Capture the cell that displays the provided text and extract its [x, y] central coordinate. 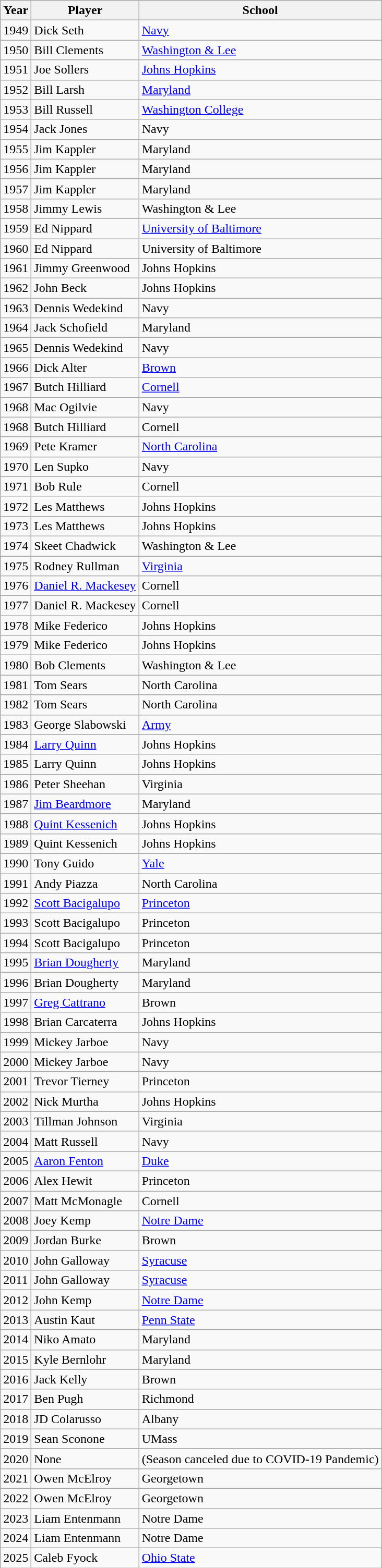
2013 [16, 1320]
1995 [16, 963]
1953 [16, 109]
2024 [16, 1538]
2002 [16, 1101]
Len Supko [85, 467]
Jack Schofield [85, 328]
Tillman Johnson [85, 1121]
1982 [16, 705]
1969 [16, 447]
Austin Kaut [85, 1320]
1955 [16, 149]
Year [16, 10]
Richmond [260, 1399]
Andy Piazza [85, 884]
1956 [16, 169]
Matt McMonagle [85, 1200]
2014 [16, 1340]
Greg Cattrano [85, 1002]
1990 [16, 863]
1954 [16, 129]
Penn State [260, 1320]
1979 [16, 645]
1981 [16, 685]
2008 [16, 1221]
Bill Clements [85, 50]
1949 [16, 30]
Washington College [260, 109]
1961 [16, 268]
1965 [16, 348]
2021 [16, 1478]
Pete Kramer [85, 447]
Joe Sollers [85, 70]
1988 [16, 824]
Alex Hewit [85, 1181]
1972 [16, 506]
Mac Ogilvie [85, 407]
1992 [16, 903]
2010 [16, 1260]
None [85, 1459]
2006 [16, 1181]
Bob Clements [85, 665]
1967 [16, 387]
School [260, 10]
2015 [16, 1359]
1970 [16, 467]
1993 [16, 923]
1964 [16, 328]
1991 [16, 884]
Albany [260, 1419]
Bill Russell [85, 109]
2020 [16, 1459]
2022 [16, 1498]
Matt Russell [85, 1141]
1986 [16, 784]
1996 [16, 983]
Brian Carcaterra [85, 1022]
2005 [16, 1161]
1977 [16, 606]
Bill Larsh [85, 90]
1957 [16, 189]
UMass [260, 1439]
Rodney Rullman [85, 566]
Jordan Burke [85, 1241]
2009 [16, 1241]
1978 [16, 626]
2000 [16, 1062]
1962 [16, 288]
2016 [16, 1379]
Aaron Fenton [85, 1161]
Niko Amato [85, 1340]
1960 [16, 249]
Joey Kemp [85, 1221]
1984 [16, 744]
1963 [16, 308]
Jack Jones [85, 129]
1987 [16, 804]
John Kemp [85, 1300]
Kyle Bernlohr [85, 1359]
Peter Sheehan [85, 784]
Skeet Chadwick [85, 546]
Army [260, 725]
1971 [16, 486]
2001 [16, 1082]
Dick Alter [85, 367]
(Season canceled due to COVID-19 Pandemic) [260, 1459]
Trevor Tierney [85, 1082]
1959 [16, 228]
Bob Rule [85, 486]
1975 [16, 566]
1973 [16, 526]
1951 [16, 70]
2012 [16, 1300]
Player [85, 10]
2023 [16, 1518]
2003 [16, 1121]
Jack Kelly [85, 1379]
Caleb Fyock [85, 1558]
2004 [16, 1141]
1966 [16, 367]
John Beck [85, 288]
1989 [16, 843]
Duke [260, 1161]
2019 [16, 1439]
1985 [16, 764]
1999 [16, 1042]
1994 [16, 943]
1983 [16, 725]
1980 [16, 665]
Sean Sconone [85, 1439]
Jimmy Lewis [85, 209]
1974 [16, 546]
1997 [16, 1002]
1958 [16, 209]
1952 [16, 90]
1998 [16, 1022]
Jimmy Greenwood [85, 268]
Dick Seth [85, 30]
2025 [16, 1558]
2011 [16, 1280]
2017 [16, 1399]
1950 [16, 50]
George Slabowski [85, 725]
1976 [16, 586]
Ben Pugh [85, 1399]
Yale [260, 863]
Ohio State [260, 1558]
Tony Guido [85, 863]
Jim Beardmore [85, 804]
JD Colarusso [85, 1419]
2018 [16, 1419]
Nick Murtha [85, 1101]
2007 [16, 1200]
